Determine the (X, Y) coordinate at the center of the cell enclosing the given text.  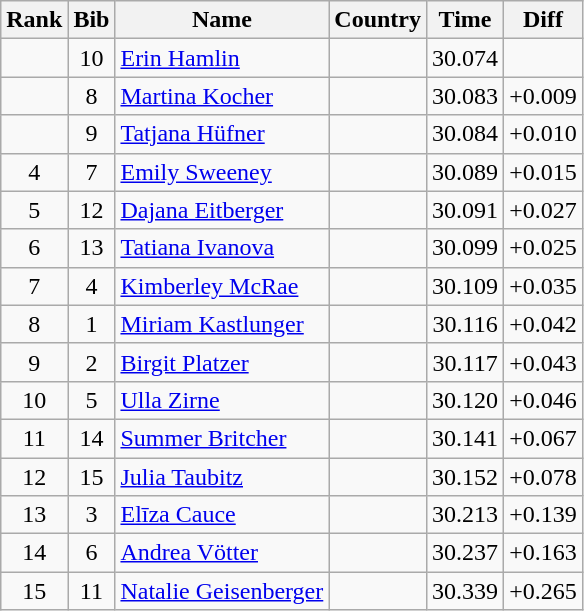
+0.015 (544, 172)
Kimberley McRae (222, 286)
+0.265 (544, 591)
+0.046 (544, 400)
30.074 (466, 58)
30.089 (466, 172)
Natalie Geisenberger (222, 591)
2 (92, 362)
Bib (92, 20)
30.099 (466, 248)
Tatiana Ivanova (222, 248)
30.109 (466, 286)
+0.163 (544, 553)
+0.010 (544, 134)
+0.078 (544, 477)
30.091 (466, 210)
Time (466, 20)
Ulla Zirne (222, 400)
Dajana Eitberger (222, 210)
30.152 (466, 477)
30.339 (466, 591)
3 (92, 515)
Rank (34, 20)
Miriam Kastlunger (222, 324)
+0.043 (544, 362)
+0.139 (544, 515)
Diff (544, 20)
Martina Kocher (222, 96)
Birgit Platzer (222, 362)
Tatjana Hüfner (222, 134)
30.084 (466, 134)
+0.042 (544, 324)
30.141 (466, 438)
Andrea Vötter (222, 553)
+0.009 (544, 96)
Emily Sweeney (222, 172)
30.116 (466, 324)
30.117 (466, 362)
Name (222, 20)
+0.067 (544, 438)
Erin Hamlin (222, 58)
30.120 (466, 400)
30.213 (466, 515)
Summer Britcher (222, 438)
Country (378, 20)
+0.027 (544, 210)
+0.035 (544, 286)
Julia Taubitz (222, 477)
30.083 (466, 96)
Elīza Cauce (222, 515)
1 (92, 324)
30.237 (466, 553)
+0.025 (544, 248)
